Scan for the cell matching the given text and deliver its [x, y] coordinate at center. 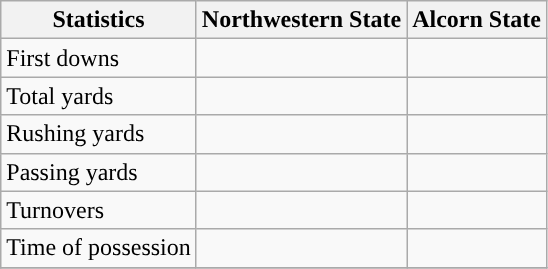
Time of possession [99, 248]
Passing yards [99, 172]
First downs [99, 58]
Turnovers [99, 210]
Alcorn State [477, 20]
Rushing yards [99, 134]
Northwestern State [301, 20]
Total yards [99, 96]
Statistics [99, 20]
